Pinpoint the cell where the given text exists, returning its (x, y) midpoint coordinate. 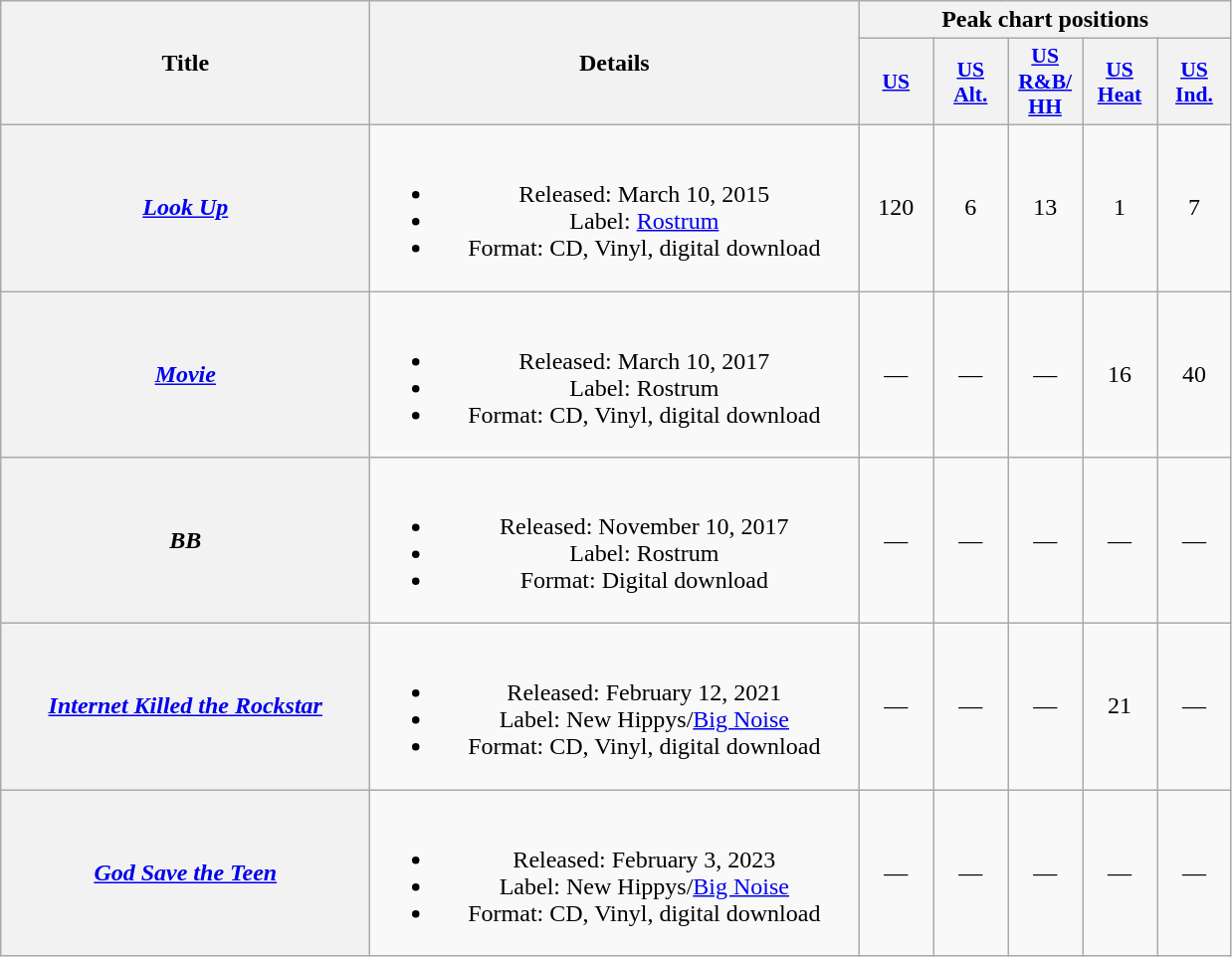
40 (1194, 374)
Released: March 10, 2015Label: RostrumFormat: CD, Vinyl, digital download (615, 207)
120 (896, 207)
16 (1121, 374)
USHeat (1121, 82)
21 (1121, 706)
US (896, 82)
USAlt. (971, 82)
USR&B/HH (1045, 82)
Movie (185, 374)
Peak chart positions (1045, 20)
Released: November 10, 2017Label: RostrumFormat: Digital download (615, 541)
USInd. (1194, 82)
Look Up (185, 207)
Released: February 3, 2023Label: New Hippys/Big NoiseFormat: CD, Vinyl, digital download (615, 873)
6 (971, 207)
God Save the Teen (185, 873)
Internet Killed the Rockstar (185, 706)
Released: March 10, 2017Label: RostrumFormat: CD, Vinyl, digital download (615, 374)
BB (185, 541)
7 (1194, 207)
13 (1045, 207)
Released: February 12, 2021Label: New Hippys/Big NoiseFormat: CD, Vinyl, digital download (615, 706)
Title (185, 64)
Details (615, 64)
1 (1121, 207)
